For the text-containing cell, return its midpoint in (X, Y) coordinate format. 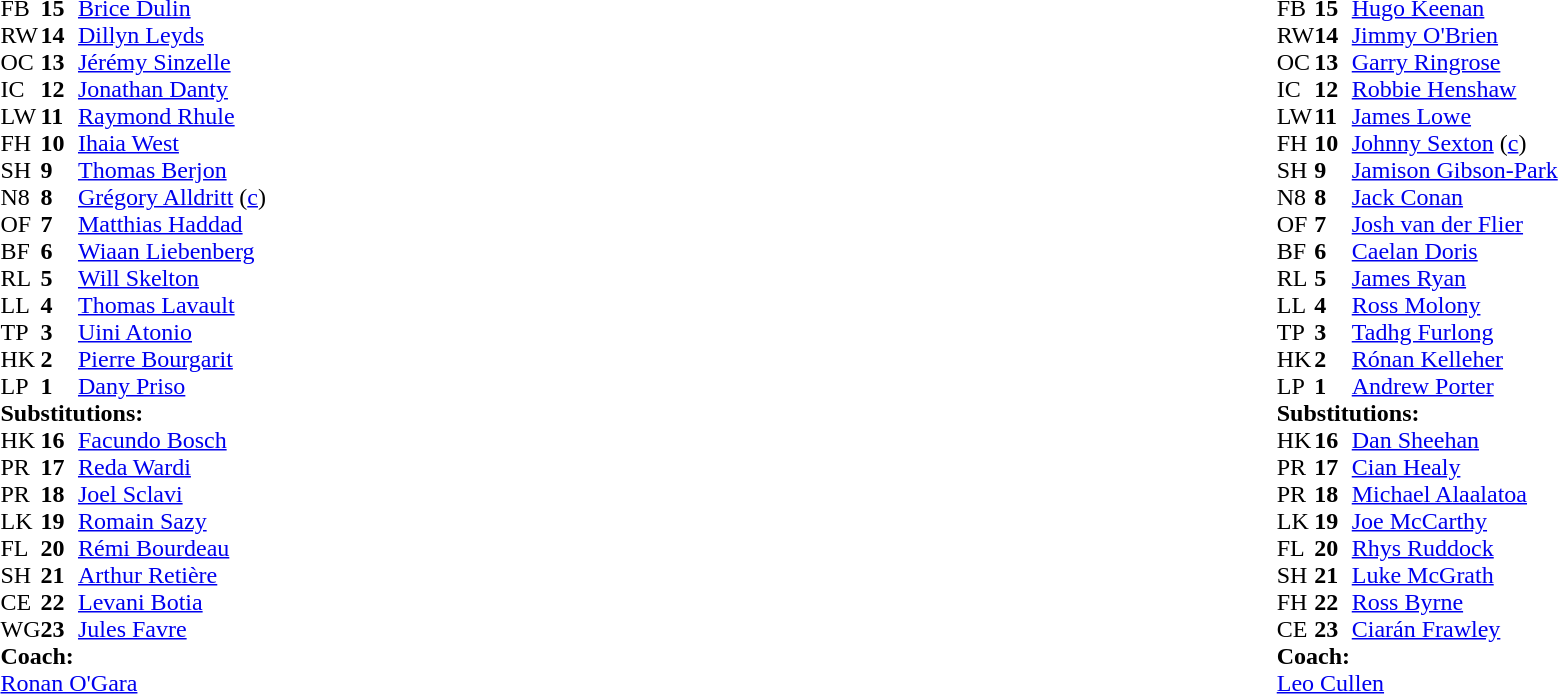
Jack Conan (1455, 198)
Romain Sazy (172, 522)
Tadhg Furlong (1455, 332)
Grégory Alldritt (c) (172, 198)
Thomas Berjon (172, 170)
Arthur Retière (172, 576)
Matthias Haddad (172, 224)
Andrew Porter (1455, 386)
Jonathan Danty (172, 90)
Joel Sclavi (172, 494)
Ihaia West (172, 144)
Wiaan Liebenberg (172, 252)
Dany Priso (172, 386)
Thomas Lavault (172, 306)
Ross Molony (1455, 306)
Joe McCarthy (1455, 522)
Facundo Bosch (172, 440)
Jimmy O'Brien (1455, 36)
Caelan Doris (1455, 252)
Michael Alaalatoa (1455, 494)
Dan Sheehan (1455, 440)
Ciarán Frawley (1455, 630)
Cian Healy (1455, 468)
Jules Favre (172, 630)
Josh van der Flier (1455, 224)
Ross Byrne (1455, 602)
Uini Atonio (172, 332)
Rémi Bourdeau (172, 548)
James Ryan (1455, 278)
Jérémy Sinzelle (172, 62)
Raymond Rhule (172, 116)
Reda Wardi (172, 468)
Luke McGrath (1455, 576)
Dillyn Leyds (172, 36)
Garry Ringrose (1455, 62)
Levani Botia (172, 602)
WG (20, 630)
Pierre Bourgarit (172, 360)
James Lowe (1455, 116)
Will Skelton (172, 278)
Johnny Sexton (c) (1455, 144)
Rhys Ruddock (1455, 548)
Jamison Gibson-Park (1455, 170)
Rónan Kelleher (1455, 360)
Robbie Henshaw (1455, 90)
